Output the (X, Y) coordinate of the center of the cell containing the given text.  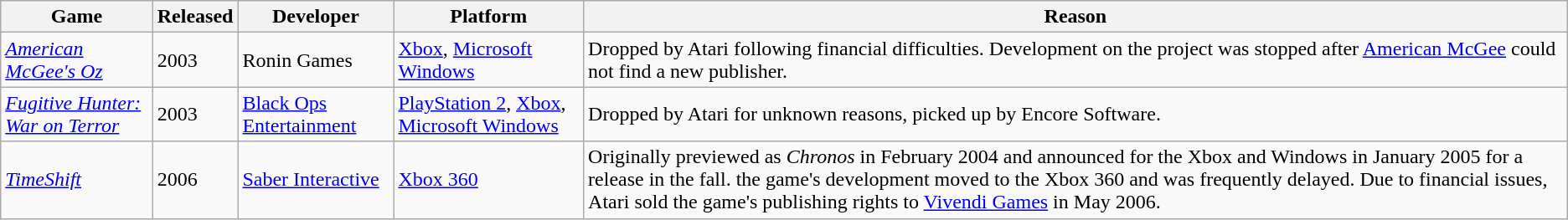
Xbox, Microsoft Windows (489, 60)
Black Ops Entertainment (316, 114)
Platform (489, 17)
Fugitive Hunter: War on Terror (77, 114)
Saber Interactive (316, 180)
Game (77, 17)
TimeShift (77, 180)
Dropped by Atari for unknown reasons, picked up by Encore Software. (1075, 114)
Reason (1075, 17)
Ronin Games (316, 60)
2006 (195, 180)
American McGee's Oz (77, 60)
Dropped by Atari following financial difficulties. Development on the project was stopped after American McGee could not find a new publisher. (1075, 60)
Xbox 360 (489, 180)
Developer (316, 17)
Released (195, 17)
PlayStation 2, Xbox, Microsoft Windows (489, 114)
